Extract the [X, Y] coordinate from the center of the cell holding the provided text.  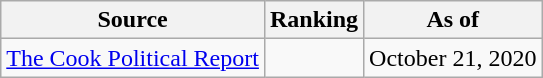
As of [453, 20]
The Cook Political Report [133, 58]
Source [133, 20]
October 21, 2020 [453, 58]
Ranking [314, 20]
